Find where the given text appears and provide that cell's center as [x, y] coordinate. 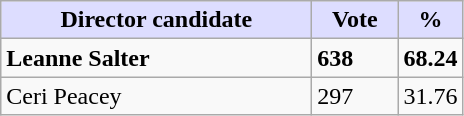
Leanne Salter [156, 58]
Director candidate [156, 20]
31.76 [430, 96]
% [430, 20]
68.24 [430, 58]
Ceri Peacey [156, 96]
297 [355, 96]
638 [355, 58]
Vote [355, 20]
